Scan for the cell matching the given text and deliver its [X, Y] coordinate at center. 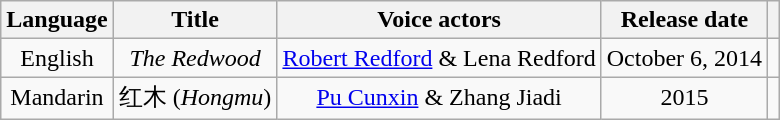
Language [57, 20]
October 6, 2014 [684, 58]
Title [195, 20]
Voice actors [439, 20]
2015 [684, 98]
The Redwood [195, 58]
红木 (Hongmu) [195, 98]
Robert Redford & Lena Redford [439, 58]
English [57, 58]
Release date [684, 20]
Pu Cunxin & Zhang Jiadi [439, 98]
Mandarin [57, 98]
